Pinpoint the cell where the given text exists, returning its (X, Y) midpoint coordinate. 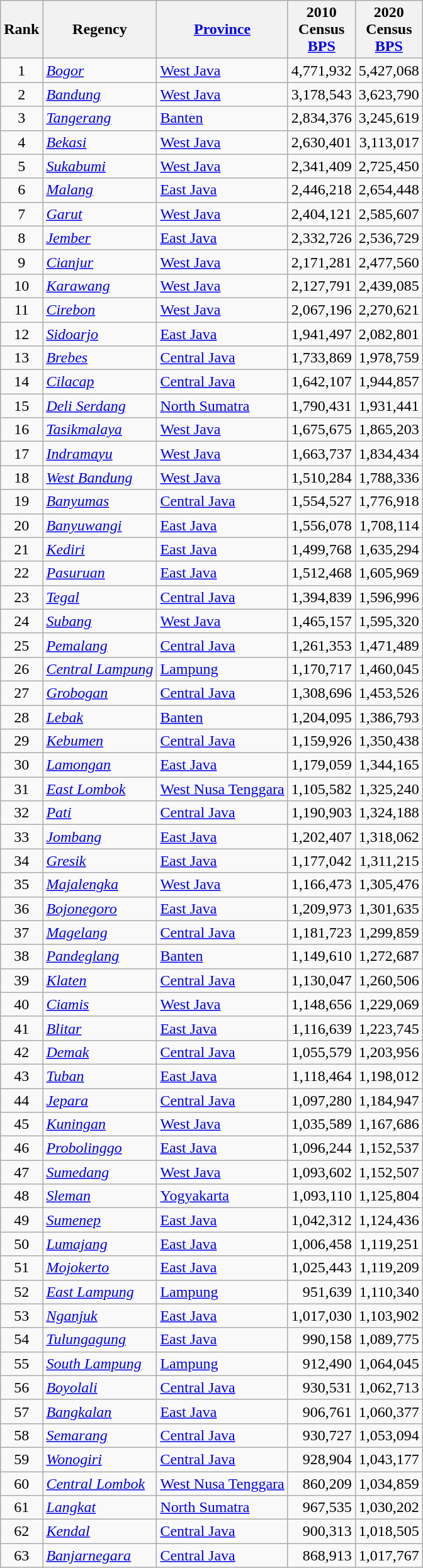
61 (21, 1508)
2,585,607 (389, 214)
1,931,441 (389, 406)
Indramayu (99, 454)
19 (21, 501)
1,460,045 (389, 669)
Sumenep (99, 1220)
Brebes (99, 358)
1,272,687 (389, 956)
1,453,526 (389, 693)
5,427,068 (389, 70)
1,733,869 (321, 358)
Cilacap (99, 382)
1,596,996 (389, 597)
60 (21, 1483)
1,595,320 (389, 621)
1,708,114 (389, 525)
Bogor (99, 70)
2,341,409 (321, 166)
38 (21, 956)
4,771,932 (321, 70)
27 (21, 693)
Ciamis (99, 1004)
1,556,078 (321, 525)
Probolinggo (99, 1148)
Majalengka (99, 885)
Mojokerto (99, 1268)
1,978,759 (389, 358)
1,318,062 (389, 837)
1,177,042 (321, 861)
1,118,464 (321, 1076)
21 (21, 549)
2,270,621 (389, 310)
6 (21, 190)
1,260,506 (389, 980)
1,386,793 (389, 717)
1,064,045 (389, 1364)
Semarang (99, 1435)
West Bandung (99, 478)
3,245,619 (389, 118)
Blitar (99, 1028)
Cirebon (99, 310)
Sumedang (99, 1172)
868,913 (321, 1555)
Cianjur (99, 262)
52 (21, 1292)
Subang (99, 621)
57 (21, 1411)
1,170,717 (321, 669)
1,060,377 (389, 1411)
1,209,973 (321, 909)
1,324,188 (389, 813)
Tasikmalaya (99, 430)
Bangkalan (99, 1411)
26 (21, 669)
Tegal (99, 597)
1,125,804 (389, 1196)
1,018,505 (389, 1532)
Province (222, 30)
1,554,527 (321, 501)
44 (21, 1100)
1,788,336 (389, 478)
37 (21, 932)
1,299,859 (389, 932)
29 (21, 741)
12 (21, 334)
Tuban (99, 1076)
1,149,610 (321, 956)
1,663,737 (321, 454)
3,113,017 (389, 142)
11 (21, 310)
23 (21, 597)
951,639 (321, 1292)
2,332,726 (321, 238)
Central Lombok (99, 1483)
930,531 (321, 1387)
54 (21, 1340)
48 (21, 1196)
Bojonegoro (99, 909)
59 (21, 1459)
24 (21, 621)
41 (21, 1028)
1,103,902 (389, 1316)
Langkat (99, 1508)
Pati (99, 813)
1,308,696 (321, 693)
34 (21, 861)
1,166,473 (321, 885)
1,124,436 (389, 1220)
1,499,768 (321, 549)
Jombang (99, 837)
4 (21, 142)
45 (21, 1124)
22 (21, 573)
55 (21, 1364)
2,446,218 (321, 190)
49 (21, 1220)
2,654,448 (389, 190)
2010CensusBPS (321, 30)
1,642,107 (321, 382)
1,055,579 (321, 1052)
1,790,431 (321, 406)
43 (21, 1076)
16 (21, 430)
2,477,560 (389, 262)
1,043,177 (389, 1459)
18 (21, 478)
Karawang (99, 286)
14 (21, 382)
Pasuruan (99, 573)
Klaten (99, 980)
930,727 (321, 1435)
42 (21, 1052)
8 (21, 238)
Garut (99, 214)
1,152,507 (389, 1172)
900,313 (321, 1532)
2,834,376 (321, 118)
1,301,635 (389, 909)
2,171,281 (321, 262)
1,635,294 (389, 549)
967,535 (321, 1508)
Nganjuk (99, 1316)
3 (21, 118)
40 (21, 1004)
Sleman (99, 1196)
32 (21, 813)
1,202,407 (321, 837)
58 (21, 1435)
Pandeglang (99, 956)
1,512,468 (321, 573)
Gresik (99, 861)
1,119,251 (389, 1244)
1,350,438 (389, 741)
2 (21, 94)
Kebumen (99, 741)
30 (21, 765)
1,834,434 (389, 454)
912,490 (321, 1364)
1,119,209 (389, 1268)
3,178,543 (321, 94)
East Lombok (99, 789)
Deli Serdang (99, 406)
1,261,353 (321, 645)
1,030,202 (389, 1508)
Sukabumi (99, 166)
Wonogiri (99, 1459)
Bekasi (99, 142)
1,042,312 (321, 1220)
1,148,656 (321, 1004)
Banyumas (99, 501)
Kuningan (99, 1124)
1,203,956 (389, 1052)
1,305,476 (389, 885)
1,471,489 (389, 645)
2,630,401 (321, 142)
53 (21, 1316)
63 (21, 1555)
5 (21, 166)
Demak (99, 1052)
1,941,497 (321, 334)
62 (21, 1532)
1,025,443 (321, 1268)
Regency (99, 30)
990,158 (321, 1340)
1,089,775 (389, 1340)
Lamongan (99, 765)
2,404,121 (321, 214)
Central Lampung (99, 669)
2,127,791 (321, 286)
1,093,110 (321, 1196)
25 (21, 645)
1,223,745 (389, 1028)
17 (21, 454)
Lebak (99, 717)
2020CensusBPS (389, 30)
1,006,458 (321, 1244)
3,623,790 (389, 94)
1,184,947 (389, 1100)
1,229,069 (389, 1004)
1,204,095 (321, 717)
Pemalang (99, 645)
1,179,059 (321, 765)
1,034,859 (389, 1483)
Jember (99, 238)
1,053,094 (389, 1435)
1,776,918 (389, 501)
1,152,537 (389, 1148)
Boyolali (99, 1387)
Banjarnegara (99, 1555)
35 (21, 885)
1,159,926 (321, 741)
28 (21, 717)
1,035,589 (321, 1124)
31 (21, 789)
1,675,675 (321, 430)
1,865,203 (389, 430)
Bandung (99, 94)
1 (21, 70)
39 (21, 980)
2,082,801 (389, 334)
51 (21, 1268)
1,344,165 (389, 765)
Jepara (99, 1100)
2,439,085 (389, 286)
1,017,767 (389, 1555)
1,325,240 (389, 789)
1,510,284 (321, 478)
1,465,157 (321, 621)
Yogyakarta (222, 1196)
Malang (99, 190)
Magelang (99, 932)
South Lampung (99, 1364)
928,904 (321, 1459)
Sidoarjo (99, 334)
1,093,602 (321, 1172)
13 (21, 358)
7 (21, 214)
1,198,012 (389, 1076)
Kediri (99, 549)
50 (21, 1244)
1,181,723 (321, 932)
East Lampung (99, 1292)
860,209 (321, 1483)
2,725,450 (389, 166)
1,130,047 (321, 980)
906,761 (321, 1411)
1,105,582 (321, 789)
1,167,686 (389, 1124)
1,116,639 (321, 1028)
1,190,903 (321, 813)
1,017,030 (321, 1316)
1,110,340 (389, 1292)
2,067,196 (321, 310)
36 (21, 909)
10 (21, 286)
1,311,215 (389, 861)
1,394,839 (321, 597)
9 (21, 262)
Kendal (99, 1532)
1,097,280 (321, 1100)
Tulungagung (99, 1340)
20 (21, 525)
1,096,244 (321, 1148)
Lumajang (99, 1244)
46 (21, 1148)
Grobogan (99, 693)
Rank (21, 30)
1,062,713 (389, 1387)
15 (21, 406)
Tangerang (99, 118)
Banyuwangi (99, 525)
1,605,969 (389, 573)
47 (21, 1172)
1,944,857 (389, 382)
2,536,729 (389, 238)
33 (21, 837)
56 (21, 1387)
